From the cell containing the given text, extract its center point as (x, y) coordinate. 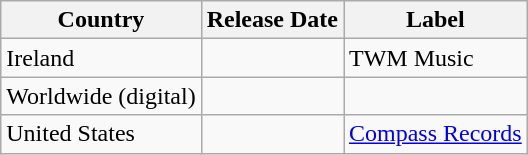
Compass Records (436, 134)
Label (436, 20)
Country (101, 20)
United States (101, 134)
TWM Music (436, 58)
Release Date (272, 20)
Worldwide (digital) (101, 96)
Ireland (101, 58)
